Locate the cell with the specified text and output its (X, Y) center coordinate. 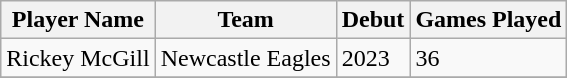
Rickey McGill (78, 58)
Newcastle Eagles (246, 58)
Team (246, 20)
2023 (373, 58)
Player Name (78, 20)
Debut (373, 20)
Games Played (488, 20)
36 (488, 58)
